Provide the [x, y] coordinate of the cell's center where the given text is located.  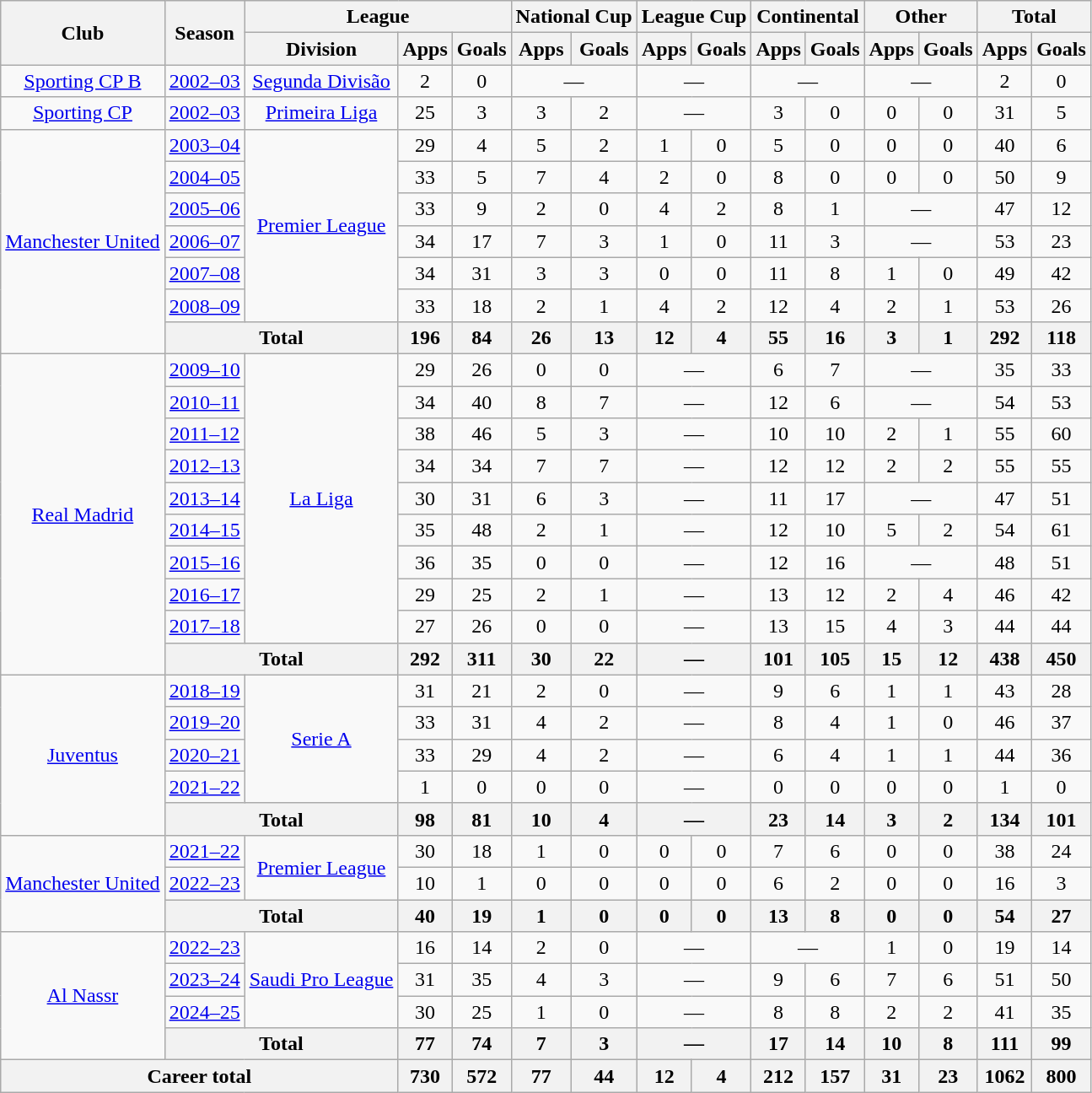
572 [481, 1076]
2017–18 [204, 627]
2010–11 [204, 402]
2014–15 [204, 530]
81 [481, 819]
Other [921, 17]
Season [204, 33]
2013–14 [204, 498]
2003–04 [204, 145]
84 [481, 337]
Club [83, 33]
2019–20 [204, 723]
450 [1062, 659]
Sporting CP B [83, 81]
21 [481, 691]
2012–13 [204, 466]
2009–10 [204, 369]
41 [1004, 1012]
111 [1004, 1044]
2011–12 [204, 434]
438 [1004, 659]
League Cup [694, 17]
730 [425, 1076]
2004–05 [204, 177]
2020–21 [204, 755]
La Liga [321, 498]
43 [1004, 691]
74 [481, 1044]
2018–19 [204, 691]
800 [1062, 1076]
1062 [1004, 1076]
2023–24 [204, 980]
Sporting CP [83, 113]
2008–09 [204, 305]
Real Madrid [83, 514]
Saudi Pro League [321, 980]
Al Nassr [83, 996]
Serie A [321, 739]
98 [425, 819]
2024–25 [204, 1012]
2006–07 [204, 241]
Primeira Liga [321, 113]
37 [1062, 723]
Division [321, 49]
24 [1062, 851]
105 [835, 659]
118 [1062, 337]
2007–08 [204, 273]
2016–17 [204, 595]
134 [1004, 819]
Juventus [83, 755]
157 [835, 1076]
National Cup [573, 17]
311 [481, 659]
2015–16 [204, 563]
61 [1062, 530]
196 [425, 337]
Continental [808, 17]
22 [605, 659]
99 [1062, 1044]
Segunda Divisão [321, 81]
60 [1062, 434]
49 [1004, 273]
28 [1062, 691]
2005–06 [204, 209]
Career total [199, 1076]
League [378, 17]
212 [778, 1076]
